Determine the [x, y] coordinate at the center of the cell enclosing the given text.  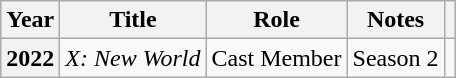
Title [133, 20]
Role [276, 20]
Notes [396, 20]
Year [30, 20]
2022 [30, 58]
Cast Member [276, 58]
X: New World [133, 58]
Season 2 [396, 58]
